Pinpoint the cell where the given text exists, returning its (X, Y) midpoint coordinate. 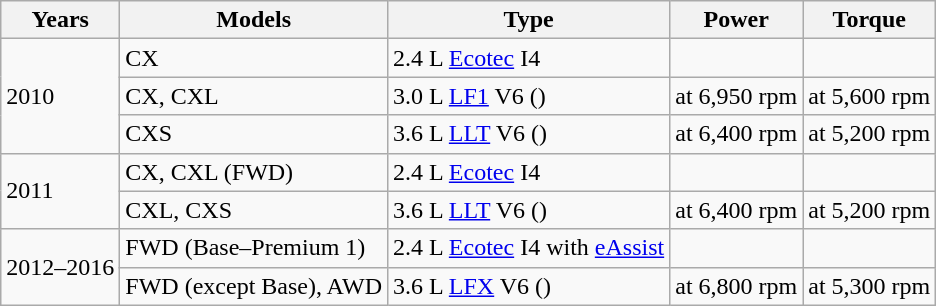
2011 (60, 191)
3.0 L LF1 V6 () (529, 96)
at 6,950 rpm (736, 96)
at 5,600 rpm (870, 96)
Years (60, 20)
FWD (except Base), AWD (254, 286)
CXS (254, 134)
at 6,800 rpm (736, 286)
at 5,300 rpm (870, 286)
2010 (60, 96)
Torque (870, 20)
Models (254, 20)
Power (736, 20)
2.4 L Ecotec I4 with eAssist (529, 248)
Type (529, 20)
FWD (Base–Premium 1) (254, 248)
CXL, CXS (254, 210)
CX, CXL (FWD) (254, 172)
3.6 L LFX V6 () (529, 286)
2012–2016 (60, 267)
CX (254, 58)
CX, CXL (254, 96)
